Capture the cell that displays the provided text and extract its (X, Y) central coordinate. 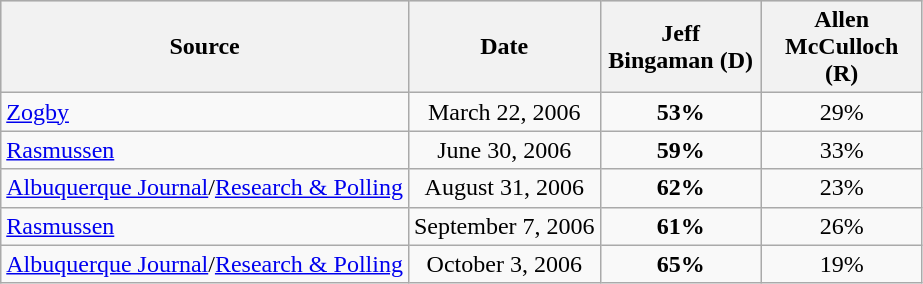
23% (842, 188)
March 22, 2006 (504, 112)
Date (504, 47)
62% (680, 188)
Source (205, 47)
65% (680, 264)
53% (680, 112)
26% (842, 226)
59% (680, 150)
August 31, 2006 (504, 188)
October 3, 2006 (504, 264)
September 7, 2006 (504, 226)
19% (842, 264)
JeffBingaman (D) (680, 47)
AllenMcCulloch (R) (842, 47)
61% (680, 226)
June 30, 2006 (504, 150)
33% (842, 150)
29% (842, 112)
Zogby (205, 112)
